From the cell containing the given text, extract its center point as (X, Y) coordinate. 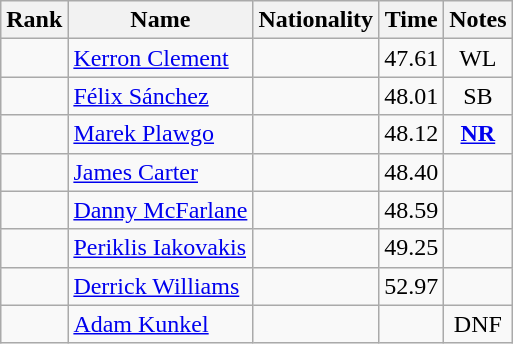
Rank (34, 20)
49.25 (412, 248)
Nationality (316, 20)
Félix Sánchez (160, 96)
48.12 (412, 134)
48.40 (412, 172)
52.97 (412, 286)
Adam Kunkel (160, 324)
Kerron Clement (160, 58)
NR (478, 134)
Name (160, 20)
Danny McFarlane (160, 210)
WL (478, 58)
Periklis Iakovakis (160, 248)
Derrick Williams (160, 286)
Notes (478, 20)
48.59 (412, 210)
SB (478, 96)
Time (412, 20)
James Carter (160, 172)
48.01 (412, 96)
Marek Plawgo (160, 134)
DNF (478, 324)
47.61 (412, 58)
